Search for the cell housing the specified text and yield its [X, Y] center coordinate. 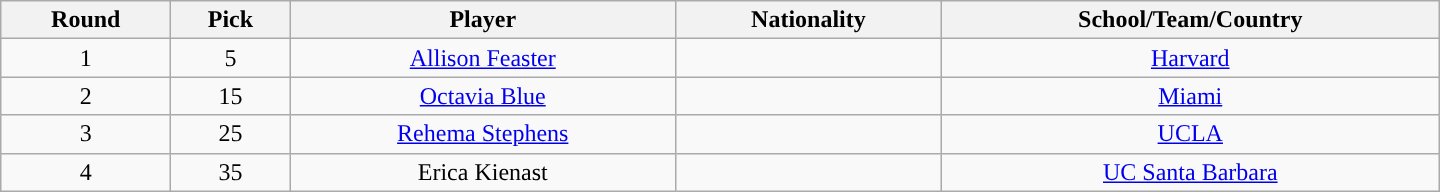
UCLA [1190, 134]
15 [230, 96]
4 [86, 172]
Miami [1190, 96]
UC Santa Barbara [1190, 172]
25 [230, 134]
Allison Feaster [483, 58]
1 [86, 58]
Harvard [1190, 58]
Nationality [808, 20]
3 [86, 134]
School/Team/Country [1190, 20]
Rehema Stephens [483, 134]
Player [483, 20]
Octavia Blue [483, 96]
Erica Kienast [483, 172]
Pick [230, 20]
2 [86, 96]
35 [230, 172]
5 [230, 58]
Round [86, 20]
